Provide the [X, Y] coordinate of the cell's center where the given text is located.  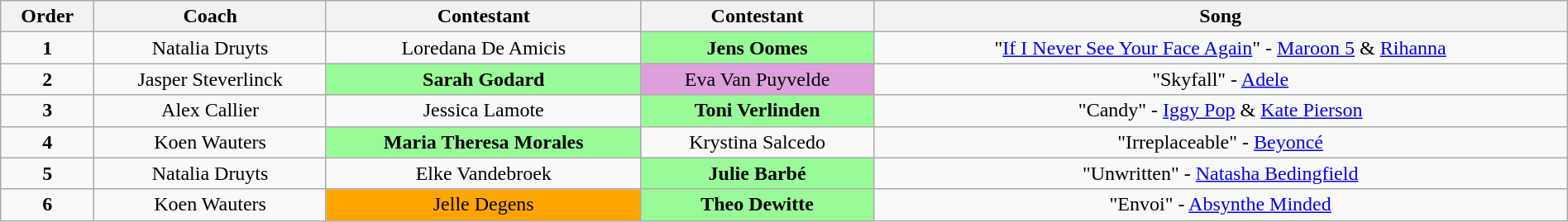
"Irreplaceable" - Beyoncé [1221, 142]
Jasper Steverlinck [210, 79]
4 [48, 142]
Theo Dewitte [758, 205]
Maria Theresa Morales [483, 142]
Eva Van Puyvelde [758, 79]
"If I Never See Your Face Again" - Maroon 5 & Rihanna [1221, 48]
Loredana De Amicis [483, 48]
Jens Oomes [758, 48]
5 [48, 173]
6 [48, 205]
Julie Barbé [758, 173]
Order [48, 17]
"Skyfall" - Adele [1221, 79]
Coach [210, 17]
3 [48, 111]
"Candy" - Iggy Pop & Kate Pierson [1221, 111]
Jessica Lamote [483, 111]
"Envoi" - Absynthe Minded [1221, 205]
Krystina Salcedo [758, 142]
Elke Vandebroek [483, 173]
1 [48, 48]
Jelle Degens [483, 205]
Sarah Godard [483, 79]
Alex Callier [210, 111]
Toni Verlinden [758, 111]
Song [1221, 17]
2 [48, 79]
"Unwritten" - Natasha Bedingfield [1221, 173]
